Determine the [x, y] coordinate at the center of the cell enclosing the given text.  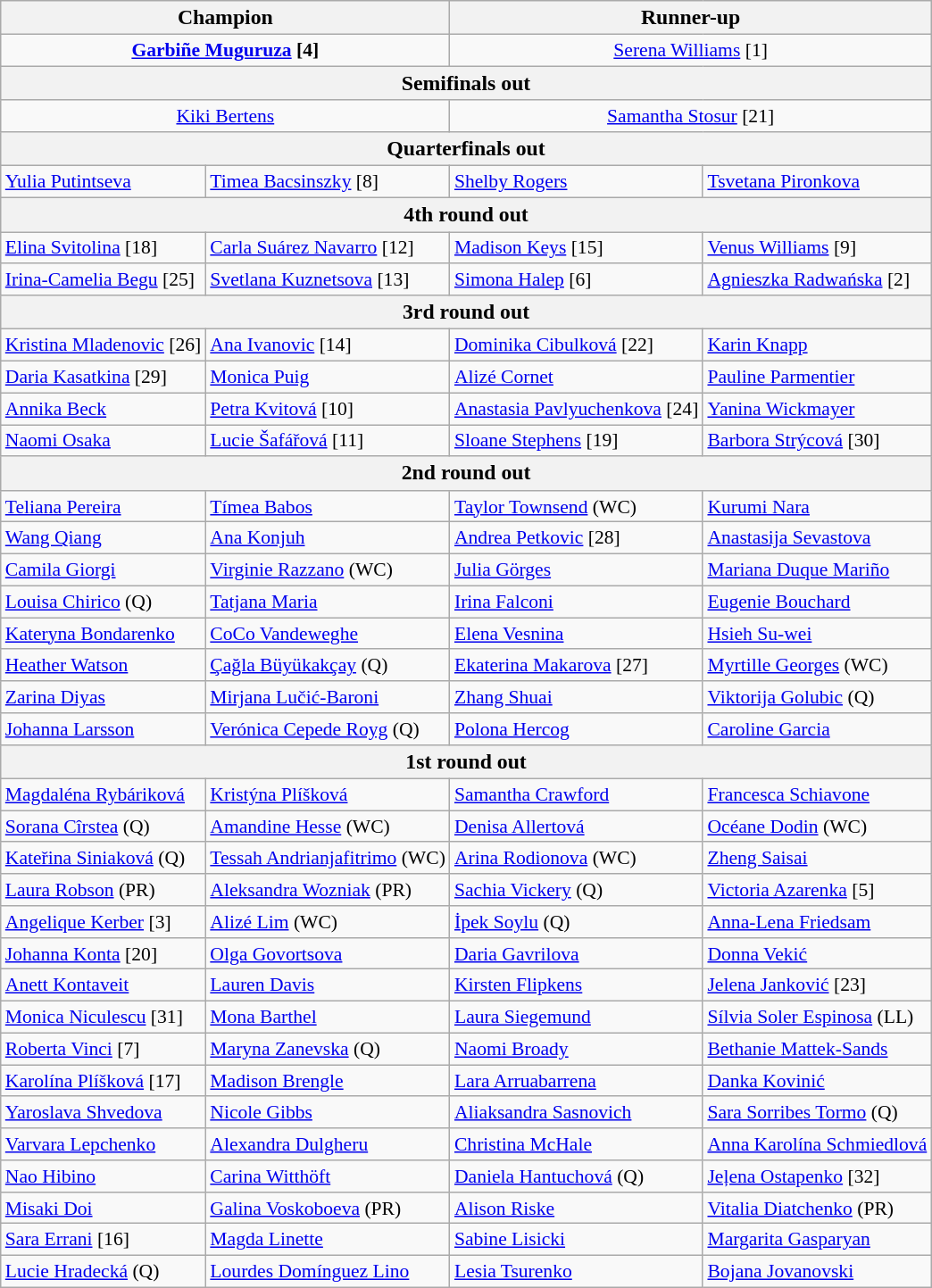
Viktorija Golubic (Q) [817, 697]
Aliaksandra Sasnovich [577, 1113]
Champion [225, 18]
Agnieszka Radwańska [2] [817, 280]
Ana Ivanovic [14] [328, 345]
Daria Kasatkina [29] [104, 378]
Shelby Rogers [577, 182]
Monica Puig [328, 378]
Kiki Bertens [225, 117]
Madison Keys [15] [577, 248]
Misaki Doi [104, 1209]
İpek Soylu (Q) [577, 922]
Virginie Razzano (WC) [328, 570]
Garbiñe Muguruza [4] [225, 51]
Tessah Andrianjafitrimo (WC) [328, 859]
Kateryna Bondarenko [104, 634]
Tatjana Maria [328, 602]
Ekaterina Makarova [27] [577, 666]
Anett Kontaveit [104, 985]
Samantha Stosur [21] [691, 117]
Anastasija Sevastova [817, 538]
Alizé Lim (WC) [328, 922]
Aleksandra Wozniak (PR) [328, 890]
Lucie Šafářová [11] [328, 441]
Bethanie Mattek-Sands [817, 1050]
Andrea Petkovic [28] [577, 538]
Vitalia Diatchenko (PR) [817, 1209]
Anna Karolína Schmiedlová [817, 1144]
Anastasia Pavlyuchenkova [24] [577, 409]
Wang Qiang [104, 538]
Annika Beck [104, 409]
Mariana Duque Mariño [817, 570]
Amandine Hesse (WC) [328, 827]
Elena Vesnina [577, 634]
Sloane Stephens [19] [577, 441]
Laura Siegemund [577, 1018]
Çağla Büyükakçay (Q) [328, 666]
Varvara Lepchenko [104, 1144]
Camila Giorgi [104, 570]
Sílvia Soler Espinosa (LL) [817, 1018]
Victoria Azarenka [5] [817, 890]
Quarterfinals out [466, 149]
Alison Riske [577, 1209]
Barbora Strýcová [30] [817, 441]
Verónica Cepede Royg (Q) [328, 729]
Runner-up [691, 18]
Heather Watson [104, 666]
Julia Görges [577, 570]
Kirsten Flipkens [577, 985]
Carina Witthöft [328, 1176]
Kristina Mladenovic [26] [104, 345]
Naomi Broady [577, 1050]
Lourdes Domínguez Lino [328, 1272]
Naomi Osaka [104, 441]
Francesca Schiavone [817, 795]
Zheng Saisai [817, 859]
Myrtille Georges (WC) [817, 666]
Angelique Kerber [3] [104, 922]
Margarita Gasparyan [817, 1240]
Arina Rodionova (WC) [577, 859]
Océane Dodin (WC) [817, 827]
Laura Robson (PR) [104, 890]
Ana Konjuh [328, 538]
Karin Knapp [817, 345]
Yanina Wickmayer [817, 409]
Tsvetana Pironkova [817, 182]
Nao Hibino [104, 1176]
Daniela Hantuchová (Q) [577, 1176]
Karolína Plíšková [17] [104, 1081]
2nd round out [466, 474]
Mirjana Lučić-Baroni [328, 697]
Lauren Davis [328, 985]
Daria Gavrilova [577, 954]
Olga Govortsova [328, 954]
Kateřina Siniaková (Q) [104, 859]
Lesia Tsurenko [577, 1272]
Yaroslava Shvedova [104, 1113]
Jelena Janković [23] [817, 985]
Danka Kovinić [817, 1081]
Jeļena Ostapenko [32] [817, 1176]
Alexandra Dulgheru [328, 1144]
Semifinals out [466, 84]
Yulia Putintseva [104, 182]
Lara Arruabarrena [577, 1081]
Eugenie Bouchard [817, 602]
CoCo Vandeweghe [328, 634]
Elina Svitolina [18] [104, 248]
Dominika Cibulková [22] [577, 345]
Sabine Lisicki [577, 1240]
Bojana Jovanovski [817, 1272]
Serena Williams [1] [691, 51]
Nicole Gibbs [328, 1113]
Irina-Camelia Begu [25] [104, 280]
Lucie Hradecká (Q) [104, 1272]
Christina McHale [577, 1144]
Donna Vekić [817, 954]
Kurumi Nara [817, 507]
Madison Brengle [328, 1081]
Tímea Babos [328, 507]
Sorana Cîrstea (Q) [104, 827]
Johanna Konta [20] [104, 954]
Louisa Chirico (Q) [104, 602]
Kristýna Plíšková [328, 795]
Denisa Allertová [577, 827]
Galina Voskoboeva (PR) [328, 1209]
Hsieh Su-wei [817, 634]
Pauline Parmentier [817, 378]
3rd round out [466, 312]
Caroline Garcia [817, 729]
Samantha Crawford [577, 795]
Svetlana Kuznetsova [13] [328, 280]
Magdaléna Rybáriková [104, 795]
Johanna Larsson [104, 729]
Petra Kvitová [10] [328, 409]
Roberta Vinci [7] [104, 1050]
Polona Hercog [577, 729]
Zhang Shuai [577, 697]
Sara Errani [16] [104, 1240]
Anna-Lena Friedsam [817, 922]
Zarina Diyas [104, 697]
Irina Falconi [577, 602]
1st round out [466, 762]
Carla Suárez Navarro [12] [328, 248]
Monica Niculescu [31] [104, 1018]
Mona Barthel [328, 1018]
Magda Linette [328, 1240]
Maryna Zanevska (Q) [328, 1050]
4th round out [466, 215]
Sachia Vickery (Q) [577, 890]
Teliana Pereira [104, 507]
Simona Halep [6] [577, 280]
Taylor Townsend (WC) [577, 507]
Sara Sorribes Tormo (Q) [817, 1113]
Alizé Cornet [577, 378]
Timea Bacsinszky [8] [328, 182]
Venus Williams [9] [817, 248]
